Extract the (X, Y) coordinate from the center of the cell holding the provided text.  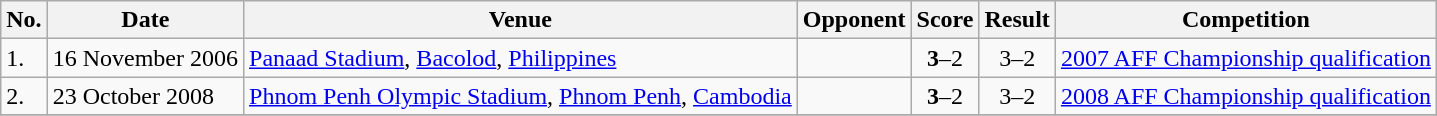
Opponent (854, 20)
Venue (521, 20)
Competition (1246, 20)
Result (1017, 20)
No. (24, 20)
23 October 2008 (145, 96)
Date (145, 20)
1. (24, 58)
2008 AFF Championship qualification (1246, 96)
Score (945, 20)
Panaad Stadium, Bacolod, Philippines (521, 58)
2007 AFF Championship qualification (1246, 58)
Phnom Penh Olympic Stadium, Phnom Penh, Cambodia (521, 96)
16 November 2006 (145, 58)
2. (24, 96)
